Return (x, y) of the center of cell containing provided text 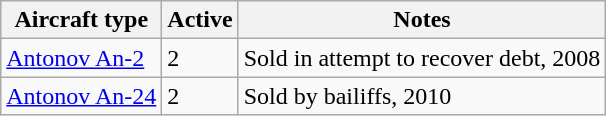
Antonov An-24 (82, 96)
Antonov An-2 (82, 58)
Sold by bailiffs, 2010 (422, 96)
Active (200, 20)
Notes (422, 20)
Sold in attempt to recover debt, 2008 (422, 58)
Aircraft type (82, 20)
